Return the (x, y) coordinate for the center point of the cell that contains the specified text.  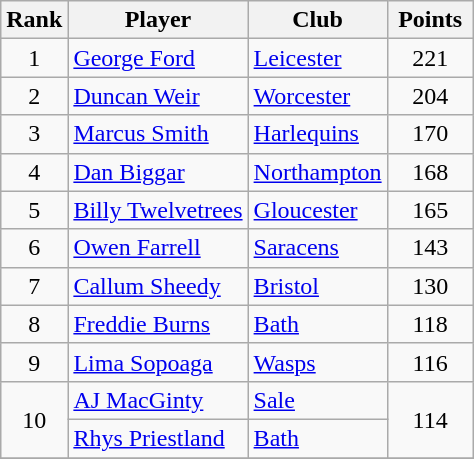
Points (430, 20)
Lima Sopoaga (158, 362)
4 (34, 172)
Gloucester (318, 210)
Marcus Smith (158, 134)
3 (34, 134)
8 (34, 324)
Leicester (318, 58)
204 (430, 96)
6 (34, 248)
Billy Twelvetrees (158, 210)
George Ford (158, 58)
221 (430, 58)
168 (430, 172)
1 (34, 58)
AJ MacGinty (158, 400)
130 (430, 286)
Bristol (318, 286)
Rhys Priestland (158, 438)
Dan Biggar (158, 172)
Saracens (318, 248)
Sale (318, 400)
10 (34, 419)
118 (430, 324)
Callum Sheedy (158, 286)
143 (430, 248)
Worcester (318, 96)
Player (158, 20)
Northampton (318, 172)
Duncan Weir (158, 96)
2 (34, 96)
114 (430, 419)
Harlequins (318, 134)
9 (34, 362)
Owen Farrell (158, 248)
165 (430, 210)
7 (34, 286)
Club (318, 20)
Freddie Burns (158, 324)
170 (430, 134)
Rank (34, 20)
5 (34, 210)
Wasps (318, 362)
116 (430, 362)
